Scan for the cell matching the given text and deliver its (x, y) coordinate at center. 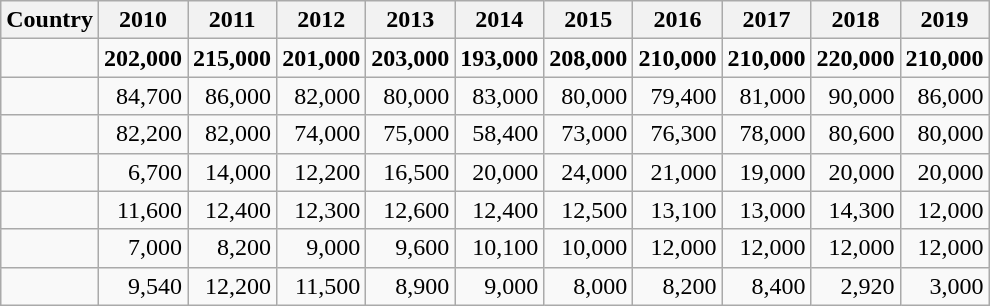
2012 (322, 20)
10,100 (500, 248)
9,600 (410, 248)
21,000 (678, 172)
2018 (856, 20)
208,000 (588, 58)
2019 (944, 20)
12,500 (588, 210)
8,000 (588, 286)
24,000 (588, 172)
73,000 (588, 134)
220,000 (856, 58)
2,920 (856, 286)
215,000 (232, 58)
8,900 (410, 286)
12,600 (410, 210)
9,540 (142, 286)
8,400 (766, 286)
2010 (142, 20)
16,500 (410, 172)
3,000 (944, 286)
10,000 (588, 248)
11,500 (322, 286)
81,000 (766, 96)
7,000 (142, 248)
58,400 (500, 134)
Country (50, 20)
2015 (588, 20)
74,000 (322, 134)
203,000 (410, 58)
19,000 (766, 172)
11,600 (142, 210)
80,600 (856, 134)
13,100 (678, 210)
90,000 (856, 96)
78,000 (766, 134)
79,400 (678, 96)
83,000 (500, 96)
12,300 (322, 210)
76,300 (678, 134)
75,000 (410, 134)
2011 (232, 20)
202,000 (142, 58)
193,000 (500, 58)
2016 (678, 20)
2013 (410, 20)
2017 (766, 20)
82,200 (142, 134)
14,300 (856, 210)
2014 (500, 20)
84,700 (142, 96)
13,000 (766, 210)
201,000 (322, 58)
14,000 (232, 172)
6,700 (142, 172)
